Extract the (X, Y) coordinate from the center of the cell holding the provided text.  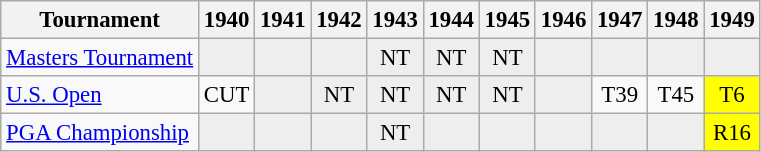
Masters Tournament (100, 58)
1947 (620, 20)
1943 (395, 20)
1945 (507, 20)
1944 (451, 20)
PGA Championship (100, 133)
1942 (339, 20)
1941 (283, 20)
1949 (732, 20)
U.S. Open (100, 95)
1946 (563, 20)
T45 (676, 95)
Tournament (100, 20)
1948 (676, 20)
R16 (732, 133)
1940 (227, 20)
T39 (620, 95)
CUT (227, 95)
T6 (732, 95)
